Return [x, y] of the center of cell containing provided text 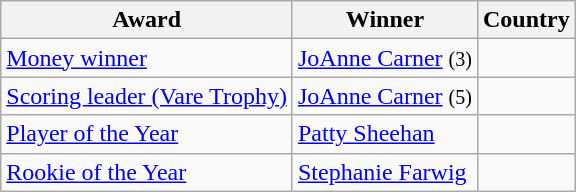
Scoring leader (Vare Trophy) [147, 96]
Award [147, 20]
Winner [384, 20]
Money winner [147, 58]
Patty Sheehan [384, 134]
JoAnne Carner (3) [384, 58]
Player of the Year [147, 134]
Stephanie Farwig [384, 172]
Country [526, 20]
Rookie of the Year [147, 172]
JoAnne Carner (5) [384, 96]
